Pinpoint the cell where the given text exists, returning its (x, y) midpoint coordinate. 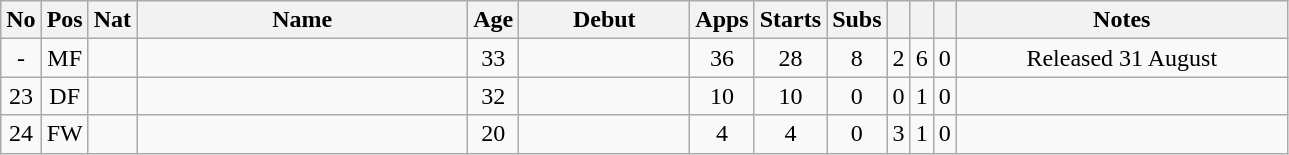
Apps (722, 20)
3 (898, 134)
24 (21, 134)
Released 31 August (1122, 58)
Subs (857, 20)
32 (494, 96)
Pos (64, 20)
Nat (112, 20)
8 (857, 58)
6 (922, 58)
Name (302, 20)
20 (494, 134)
Age (494, 20)
FW (64, 134)
Starts (790, 20)
MF (64, 58)
2 (898, 58)
36 (722, 58)
Debut (604, 20)
33 (494, 58)
Notes (1122, 20)
- (21, 58)
No (21, 20)
28 (790, 58)
DF (64, 96)
23 (21, 96)
